Identify which cell holds the provided text, then report its (x, y) central coordinate. 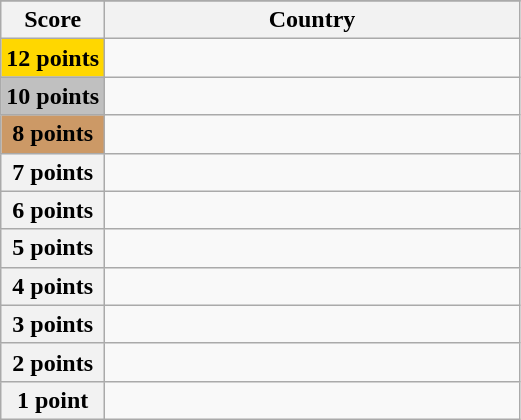
12 points (53, 58)
8 points (53, 134)
7 points (53, 172)
Country (312, 20)
3 points (53, 324)
Score (53, 20)
4 points (53, 286)
2 points (53, 362)
1 point (53, 400)
5 points (53, 248)
10 points (53, 96)
6 points (53, 210)
